Extract the [X, Y] coordinate from the center of the cell holding the provided text.  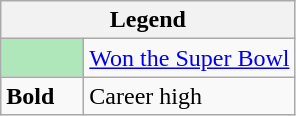
Bold [42, 96]
Legend [148, 20]
Career high [190, 96]
Won the Super Bowl [190, 58]
